Detect which cell encompasses the target text, then output its (X, Y) center coordinate. 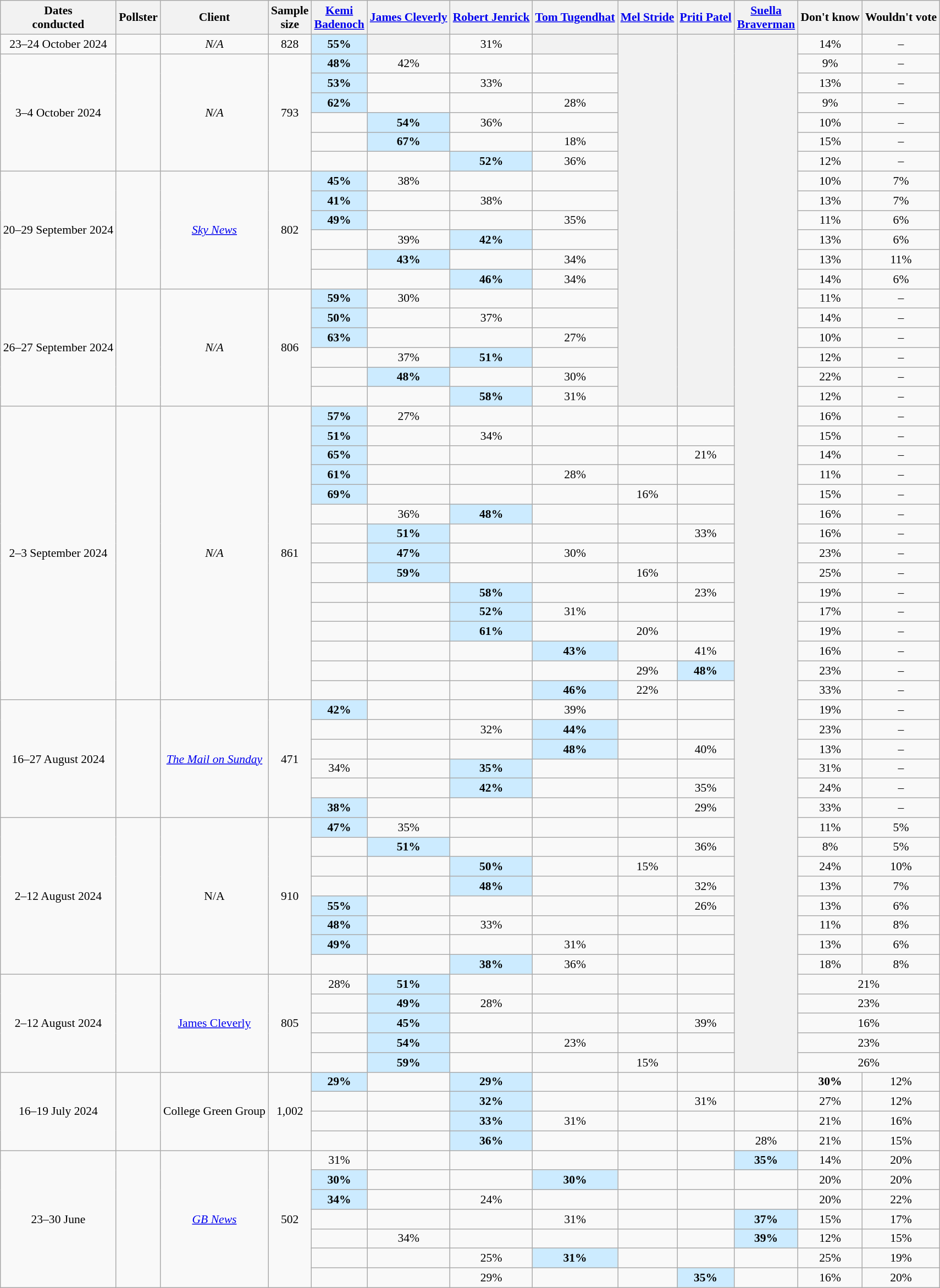
793 (290, 113)
828 (290, 44)
SuellaBraverman (766, 18)
63% (339, 338)
The Mail on Sunday (214, 759)
44% (575, 729)
806 (290, 347)
26–27 September 2024 (58, 347)
Pollster (139, 18)
Don't know (830, 18)
2–3 September 2024 (58, 553)
23–30 June (58, 1219)
16–27 August 2024 (58, 759)
861 (290, 553)
65% (339, 455)
Client (214, 18)
Samplesize (290, 18)
3–4 October 2024 (58, 113)
Wouldn't vote (901, 18)
16–19 July 2024 (58, 1111)
Mel Stride (648, 18)
502 (290, 1219)
805 (290, 1023)
GB News (214, 1219)
1,002 (290, 1111)
Tom Tugendhat (575, 18)
KemiBadenoch (339, 18)
910 (290, 896)
471 (290, 759)
57% (339, 416)
College Green Group (214, 1111)
69% (339, 495)
Sky News (214, 230)
53% (339, 84)
Datesconducted (58, 18)
Robert Jenrick (491, 18)
62% (339, 103)
67% (409, 142)
40% (706, 749)
802 (290, 230)
23–24 October 2024 (58, 44)
Priti Patel (706, 18)
20–29 September 2024 (58, 230)
